For the text-containing cell, return its midpoint in [x, y] coordinate format. 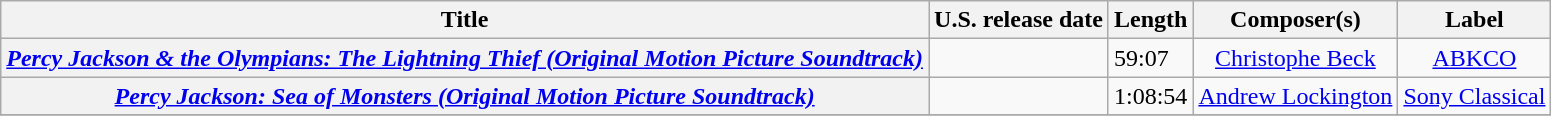
ABKCO [1474, 58]
U.S. release date [1019, 20]
Sony Classical [1474, 96]
Length [1150, 20]
Label [1474, 20]
Andrew Lockington [1296, 96]
59:07 [1150, 58]
Composer(s) [1296, 20]
1:08:54 [1150, 96]
Percy Jackson: Sea of Monsters (Original Motion Picture Soundtrack) [465, 96]
Percy Jackson & the Olympians: The Lightning Thief (Original Motion Picture Soundtrack) [465, 58]
Christophe Beck [1296, 58]
Title [465, 20]
